From the cell containing the given text, extract its center point as (X, Y) coordinate. 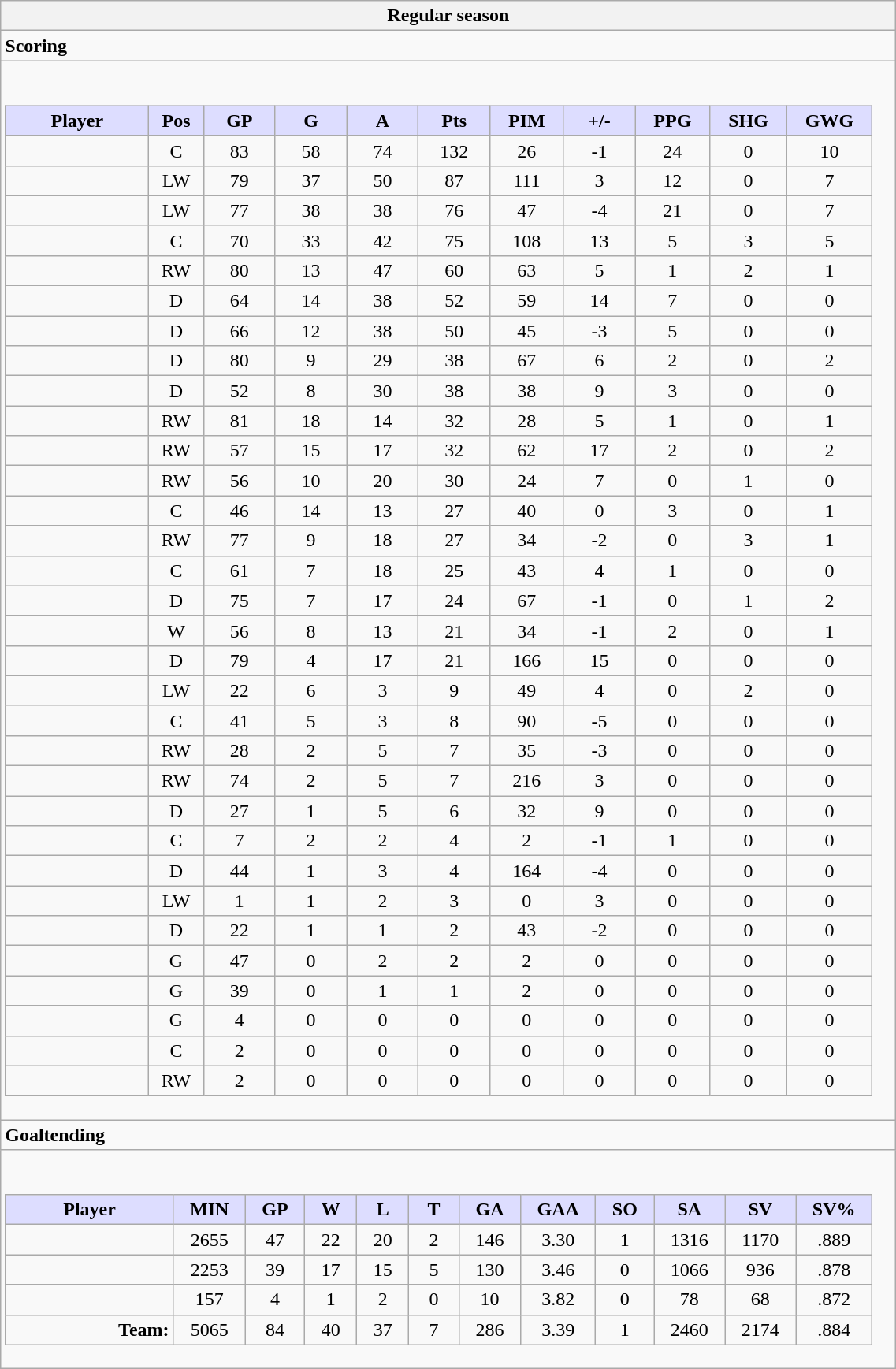
A (383, 121)
62 (527, 451)
PPG (673, 121)
GWG (829, 121)
3.30 (558, 1240)
.889 (834, 1240)
3.46 (558, 1270)
76 (454, 210)
936 (760, 1270)
84 (274, 1330)
70 (240, 240)
25 (454, 571)
81 (240, 421)
111 (527, 180)
44 (240, 871)
35 (527, 750)
49 (527, 690)
SV (760, 1210)
108 (527, 240)
59 (527, 301)
5065 (210, 1330)
83 (240, 151)
.878 (834, 1270)
GA (490, 1210)
SHG (749, 121)
2174 (760, 1330)
45 (527, 331)
.872 (834, 1300)
MIN (210, 1210)
3.82 (558, 1300)
57 (240, 451)
87 (454, 180)
T (434, 1210)
64 (240, 301)
164 (527, 871)
60 (454, 270)
Scoring (448, 46)
78 (690, 1300)
130 (490, 1270)
42 (383, 240)
L (383, 1210)
Goaltending (448, 1134)
216 (527, 781)
1170 (760, 1240)
Regular season (448, 16)
.884 (834, 1330)
Team: (90, 1330)
33 (310, 240)
Pts (454, 121)
61 (240, 571)
SA (690, 1210)
132 (454, 151)
26 (527, 151)
286 (490, 1330)
2460 (690, 1330)
58 (310, 151)
46 (240, 511)
GAA (558, 1210)
PIM (527, 121)
157 (210, 1300)
146 (490, 1240)
63 (527, 270)
Pos (177, 121)
3.39 (558, 1330)
166 (527, 660)
66 (240, 331)
SO (625, 1210)
29 (383, 361)
1316 (690, 1240)
1066 (690, 1270)
90 (527, 720)
SV% (834, 1210)
2253 (210, 1270)
41 (240, 720)
+/- (599, 121)
2655 (210, 1240)
-5 (599, 720)
68 (760, 1300)
